Extract the [x, y] coordinate from the center of the cell holding the provided text.  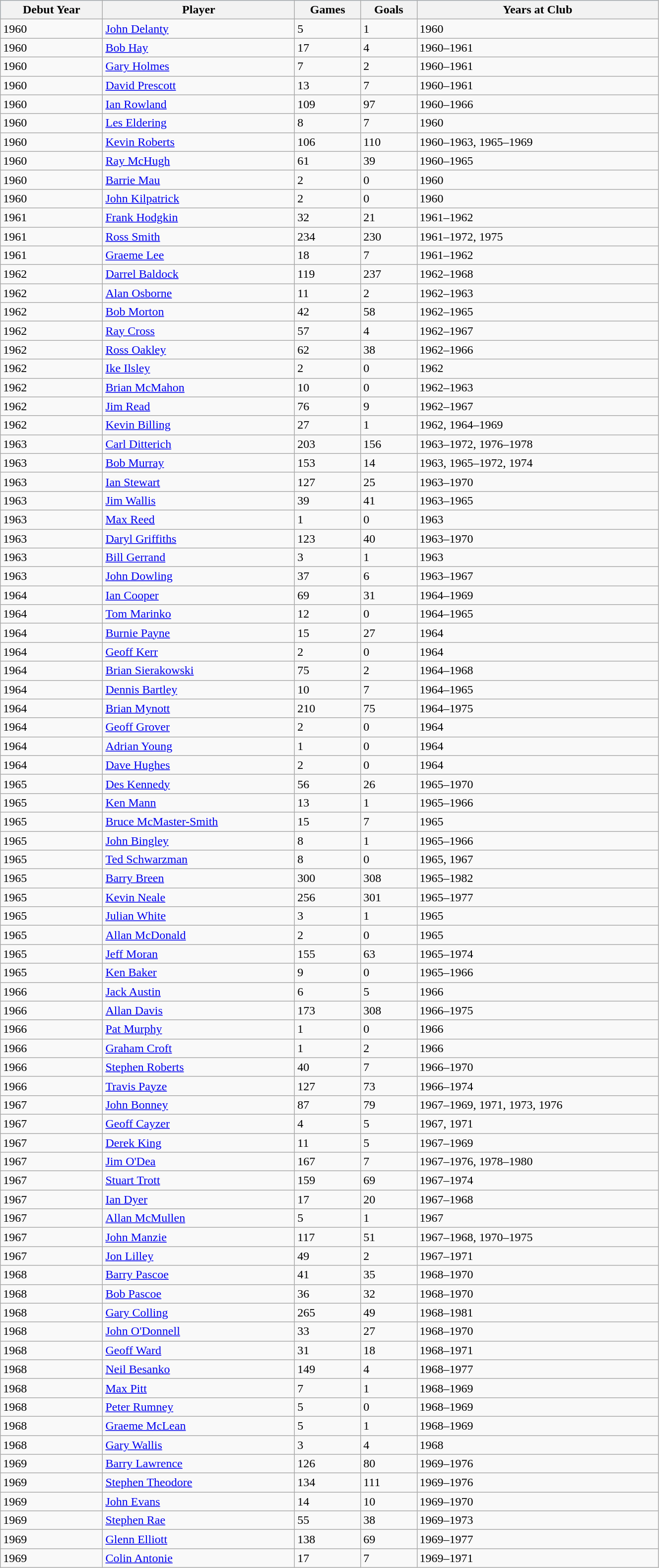
79 [389, 1105]
Ian Stewart [198, 482]
1964–1968 [537, 671]
Bob Hay [198, 48]
Ian Cooper [198, 595]
John Delanty [198, 29]
Pat Murphy [198, 1029]
173 [328, 1010]
234 [328, 237]
126 [328, 1464]
John O'Donnell [198, 1331]
21 [389, 217]
1963–1972, 1976–1978 [537, 444]
37 [328, 576]
Jack Austin [198, 992]
Ross Smith [198, 237]
Kevin Billing [198, 425]
Julian White [198, 916]
1960–1963, 1965–1969 [537, 142]
Geoff Ward [198, 1350]
1960–1965 [537, 161]
Geoff Kerr [198, 652]
1969–1973 [537, 1520]
58 [389, 312]
1965–1977 [537, 897]
1962–1968 [537, 274]
Colin Antonie [198, 1558]
Ted Schwarzman [198, 860]
1967–1976, 1978–1980 [537, 1162]
26 [389, 784]
Bill Gerrand [198, 558]
87 [328, 1105]
Glenn Elliott [198, 1539]
Max Reed [198, 519]
1968–1981 [537, 1313]
210 [328, 708]
1966–1974 [537, 1086]
Daryl Griffiths [198, 538]
Barry Breen [198, 878]
Allan McDonald [198, 935]
John Bonney [198, 1105]
110 [389, 142]
Allan McMullen [198, 1218]
1965–1982 [537, 878]
51 [389, 1237]
119 [328, 274]
1967–1969, 1971, 1973, 1976 [537, 1105]
76 [328, 406]
33 [328, 1331]
Games [328, 10]
Frank Hodgkin [198, 217]
134 [328, 1483]
David Prescott [198, 85]
62 [328, 350]
Brian Sierakowski [198, 671]
1968–1977 [537, 1369]
Barry Pascoe [198, 1275]
Jim Wallis [198, 501]
Ian Dyer [198, 1199]
149 [328, 1369]
Jon Lilley [198, 1256]
1966–1970 [537, 1067]
117 [328, 1237]
Ray Cross [198, 331]
1967, 1971 [537, 1124]
1966–1975 [537, 1010]
John Bingley [198, 841]
Ian Rowland [198, 104]
Alan Osborne [198, 293]
55 [328, 1520]
Barry Lawrence [198, 1464]
155 [328, 954]
Stuart Trott [198, 1181]
265 [328, 1313]
Geoff Cayzer [198, 1124]
1965–1974 [537, 954]
80 [389, 1464]
Graeme McLean [198, 1426]
Max Pitt [198, 1388]
Jim Read [198, 406]
Bob Morton [198, 312]
Stephen Theodore [198, 1483]
167 [328, 1162]
153 [328, 463]
Jeff Moran [198, 954]
1963–1965 [537, 501]
1969–1971 [537, 1558]
106 [328, 142]
203 [328, 444]
Travis Payze [198, 1086]
John Kilpatrick [198, 198]
Brian Mynott [198, 708]
36 [328, 1294]
1969–1977 [537, 1539]
Allan Davis [198, 1010]
1962, 1964–1969 [537, 425]
237 [389, 274]
Gary Holmes [198, 66]
138 [328, 1539]
Adrian Young [198, 746]
35 [389, 1275]
Stephen Roberts [198, 1067]
Derek King [198, 1142]
1965–1970 [537, 784]
Gary Wallis [198, 1445]
Ken Baker [198, 973]
Kevin Roberts [198, 142]
John Evans [198, 1502]
230 [389, 237]
Tom Marinko [198, 614]
1963–1967 [537, 576]
Burnie Payne [198, 633]
Years at Club [537, 10]
73 [389, 1086]
63 [389, 954]
Graham Croft [198, 1048]
Dennis Bartley [198, 690]
Darrel Baldock [198, 274]
Player [198, 10]
Bruce McMaster-Smith [198, 821]
61 [328, 161]
256 [328, 897]
300 [328, 878]
Kevin Neale [198, 897]
Ray McHugh [198, 161]
Bob Pascoe [198, 1294]
1967–1971 [537, 1256]
97 [389, 104]
Ross Oakley [198, 350]
1968–1971 [537, 1350]
1967–1974 [537, 1181]
1964–1969 [537, 595]
25 [389, 482]
Geoff Grover [198, 727]
159 [328, 1181]
1961–1972, 1975 [537, 237]
Barrie Mau [198, 180]
301 [389, 897]
Jim O'Dea [198, 1162]
Carl Ditterich [198, 444]
123 [328, 538]
Stephen Rae [198, 1520]
Ken Mann [198, 803]
20 [389, 1199]
156 [389, 444]
Ike Ilsley [198, 369]
42 [328, 312]
Peter Rumney [198, 1407]
1962–1966 [537, 350]
12 [328, 614]
Bob Murray [198, 463]
1967–1969 [537, 1142]
Brian McMahon [198, 387]
1967–1968, 1970–1975 [537, 1237]
Les Eldering [198, 123]
109 [328, 104]
Neil Besanko [198, 1369]
John Dowling [198, 576]
1969–1970 [537, 1502]
Graeme Lee [198, 255]
111 [389, 1483]
Des Kennedy [198, 784]
Gary Colling [198, 1313]
1962–1965 [537, 312]
Dave Hughes [198, 765]
Goals [389, 10]
Debut Year [52, 10]
1960–1966 [537, 104]
57 [328, 331]
56 [328, 784]
1967–1968 [537, 1199]
1964–1975 [537, 708]
1965, 1967 [537, 860]
John Manzie [198, 1237]
1963, 1965–1972, 1974 [537, 463]
